Find where the given text appears and provide that cell's center as (X, Y) coordinate. 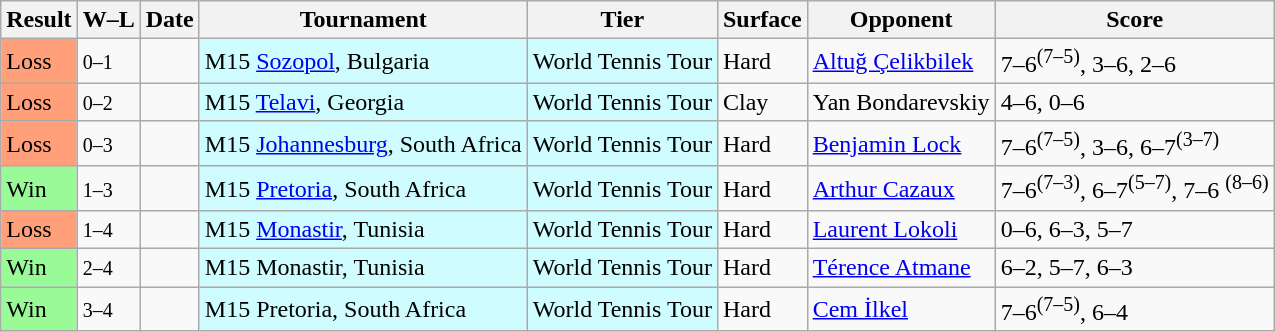
4–6, 0–6 (1134, 102)
Clay (762, 102)
7–6(7–5), 3–6, 6–7(3–7) (1134, 144)
0–3 (108, 144)
3–4 (108, 310)
Altuğ Çelikbilek (901, 62)
Surface (762, 20)
0–6, 6–3, 5–7 (1134, 230)
M15 Sozopol, Bulgaria (363, 62)
0–2 (108, 102)
Térence Atmane (901, 268)
Benjamin Lock (901, 144)
Tier (622, 20)
6–2, 5–7, 6–3 (1134, 268)
Score (1134, 20)
Opponent (901, 20)
M15 Telavi, Georgia (363, 102)
7–6(7–5), 3–6, 2–6 (1134, 62)
M15 Johannesburg, South Africa (363, 144)
2–4 (108, 268)
Cem İlkel (901, 310)
Date (170, 20)
Result (39, 20)
W–L (108, 20)
1–4 (108, 230)
7–6(7–3), 6–7(5–7), 7–6 (8–6) (1134, 188)
Yan Bondarevskiy (901, 102)
Tournament (363, 20)
Laurent Lokoli (901, 230)
0–1 (108, 62)
Arthur Cazaux (901, 188)
7–6(7–5), 6–4 (1134, 310)
1–3 (108, 188)
